For the text-containing cell, return its midpoint in [x, y] coordinate format. 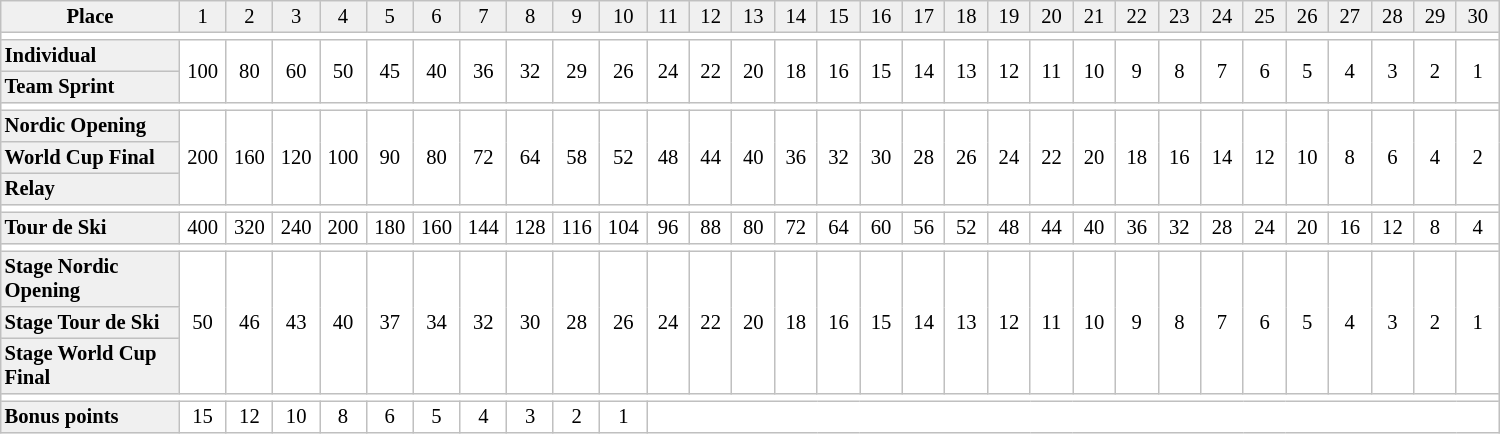
Tour de Ski [90, 228]
46 [250, 322]
Stage Nordic Opening [90, 279]
116 [576, 228]
34 [436, 322]
37 [390, 322]
320 [250, 228]
128 [530, 228]
25 [1264, 16]
Relay [90, 189]
21 [1094, 16]
Individual [90, 56]
180 [390, 228]
144 [484, 228]
90 [390, 157]
56 [924, 228]
88 [710, 228]
23 [1180, 16]
19 [1010, 16]
Place [90, 16]
World Cup Final [90, 158]
104 [624, 228]
Stage World Cup Final [90, 366]
240 [296, 228]
45 [390, 72]
27 [1350, 16]
58 [576, 157]
Bonus points [90, 417]
120 [296, 157]
Team Sprint [90, 87]
Stage Tour de Ski [90, 322]
400 [202, 228]
Nordic Opening [90, 126]
96 [668, 228]
43 [296, 322]
17 [924, 16]
